Return the (x, y) coordinate for the center point of the cell that contains the specified text.  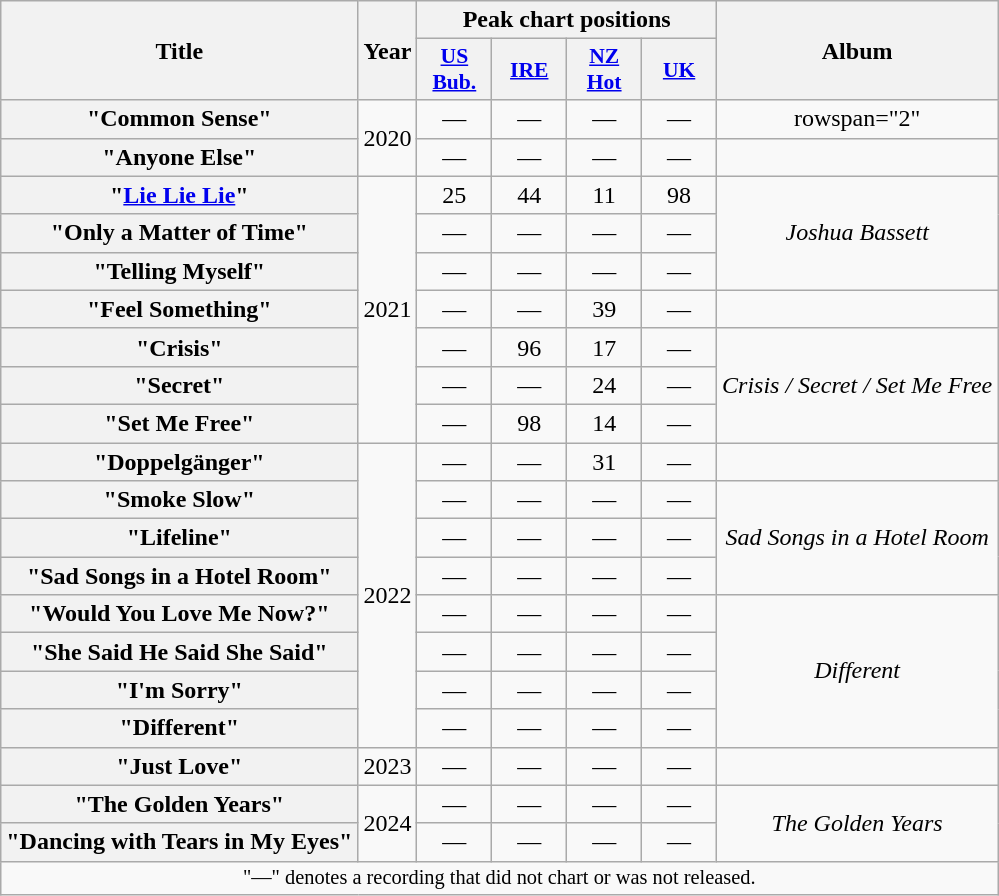
"Crisis" (180, 347)
Crisis / Secret / Set Me Free (858, 385)
"Set Me Free" (180, 423)
2020 (388, 138)
USBub. (454, 70)
IRE (530, 70)
"Feel Something" (180, 309)
39 (604, 309)
"Only a Matter of Time" (180, 233)
"Sad Songs in a Hotel Room" (180, 576)
UK (680, 70)
"Different" (180, 728)
"—" denotes a recording that did not chart or was not released. (500, 878)
"Lie Lie Lie" (180, 195)
14 (604, 423)
Different (858, 671)
2022 (388, 594)
"Common Sense" (180, 119)
"She Said He Said She Said" (180, 652)
2023 (388, 766)
"Just Love" (180, 766)
"Would You Love Me Now?" (180, 614)
"Smoke Slow" (180, 500)
NZHot (604, 70)
"Anyone Else" (180, 157)
2024 (388, 823)
2021 (388, 309)
rowspan="2" (858, 119)
96 (530, 347)
"Lifeline" (180, 538)
24 (604, 385)
17 (604, 347)
Album (858, 50)
25 (454, 195)
Title (180, 50)
31 (604, 461)
Peak chart positions (567, 20)
Year (388, 50)
"I'm Sorry" (180, 690)
"Secret" (180, 385)
"Telling Myself" (180, 271)
The Golden Years (858, 823)
"The Golden Years" (180, 804)
44 (530, 195)
"Doppelgänger" (180, 461)
Sad Songs in a Hotel Room (858, 538)
11 (604, 195)
Joshua Bassett (858, 233)
"Dancing with Tears in My Eyes" (180, 842)
